Scan for the cell matching the given text and deliver its [x, y] coordinate at center. 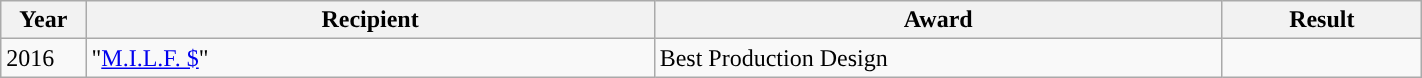
2016 [44, 58]
Recipient [370, 20]
Result [1322, 20]
Year [44, 20]
"M.I.L.F. $" [370, 58]
Award [938, 20]
Best Production Design [938, 58]
